Locate the cell with the specified text and output its (X, Y) center coordinate. 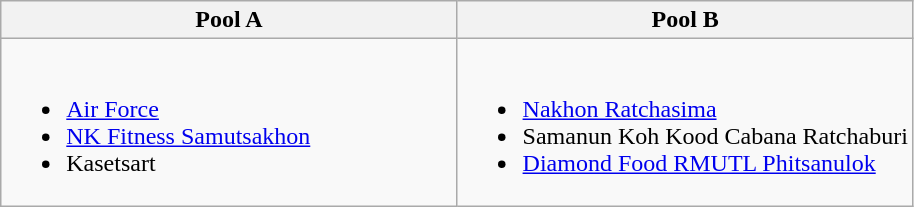
Pool B (685, 20)
Nakhon Ratchasima Samanun Koh Kood Cabana Ratchaburi Diamond Food RMUTL Phitsanulok (685, 122)
Pool A (229, 20)
Air Force NK Fitness Samutsakhon Kasetsart (229, 122)
